Return (x, y) of the center of cell containing provided text 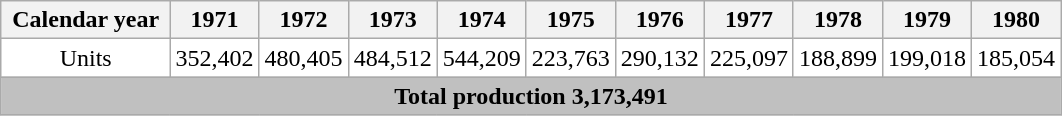
1972 (304, 20)
1977 (748, 20)
199,018 (926, 58)
544,209 (482, 58)
480,405 (304, 58)
352,402 (214, 58)
1980 (1016, 20)
Calendar year (86, 20)
290,132 (660, 58)
Total production 3,173,491 (530, 96)
1978 (838, 20)
484,512 (392, 58)
1975 (570, 20)
1979 (926, 20)
185,054 (1016, 58)
1974 (482, 20)
1973 (392, 20)
225,097 (748, 58)
1976 (660, 20)
Units (86, 58)
188,899 (838, 58)
223,763 (570, 58)
1971 (214, 20)
